Find where the given text appears and provide that cell's center as [x, y] coordinate. 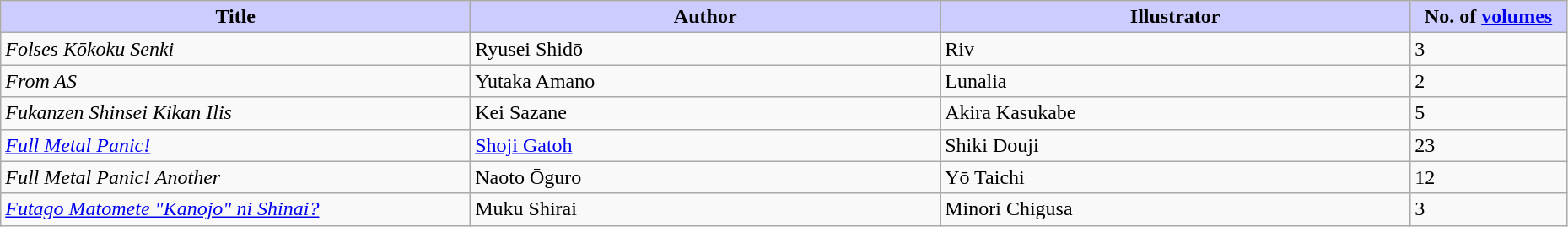
Minori Chigusa [1176, 209]
From AS [236, 81]
No. of volumes [1489, 17]
Fukanzen Shinsei Kikan Ilis [236, 113]
Shiki Douji [1176, 145]
Yō Taichi [1176, 177]
Full Metal Panic! [236, 145]
Yutaka Amano [705, 81]
Author [705, 17]
2 [1489, 81]
23 [1489, 145]
12 [1489, 177]
Futago Matomete "Kanojo" ni Shinai? [236, 209]
Title [236, 17]
Ryusei Shidō [705, 49]
Shoji Gatoh [705, 145]
Muku Shirai [705, 209]
Illustrator [1176, 17]
Naoto Ōguro [705, 177]
5 [1489, 113]
Full Metal Panic! Another [236, 177]
Folses Kōkoku Senki [236, 49]
Kei Sazane [705, 113]
Akira Kasukabe [1176, 113]
Riv [1176, 49]
Lunalia [1176, 81]
